Extract the (X, Y) coordinate from the center of the cell holding the provided text.  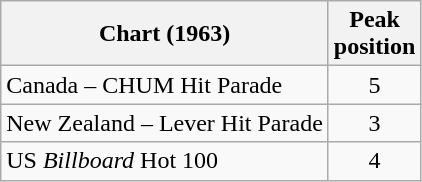
4 (374, 161)
5 (374, 85)
New Zealand – Lever Hit Parade (165, 123)
Canada – CHUM Hit Parade (165, 85)
Chart (1963) (165, 34)
3 (374, 123)
US Billboard Hot 100 (165, 161)
Peakposition (374, 34)
